Output the [X, Y] coordinate of the center of the cell containing the given text.  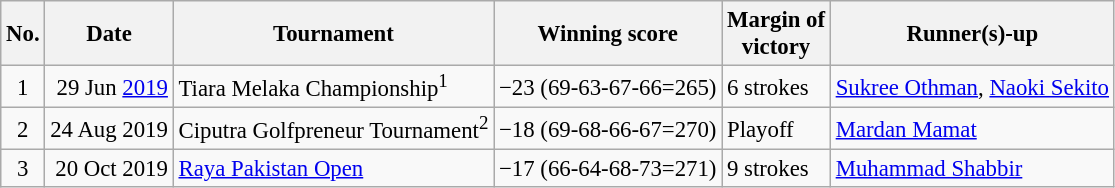
20 Oct 2019 [109, 169]
29 Jun 2019 [109, 87]
6 strokes [776, 87]
−23 (69-63-67-66=265) [608, 87]
Margin ofvictory [776, 34]
Playoff [776, 129]
Tiara Melaka Championship1 [333, 87]
−17 (66-64-68-73=271) [608, 169]
Mardan Mamat [972, 129]
Tournament [333, 34]
Muhammad Shabbir [972, 169]
Ciputra Golfpreneur Tournament2 [333, 129]
9 strokes [776, 169]
Winning score [608, 34]
3 [23, 169]
Raya Pakistan Open [333, 169]
−18 (69-68-66-67=270) [608, 129]
Sukree Othman, Naoki Sekito [972, 87]
Runner(s)-up [972, 34]
Date [109, 34]
2 [23, 129]
1 [23, 87]
No. [23, 34]
24 Aug 2019 [109, 129]
